Locate the cell with the specified text and output its [X, Y] center coordinate. 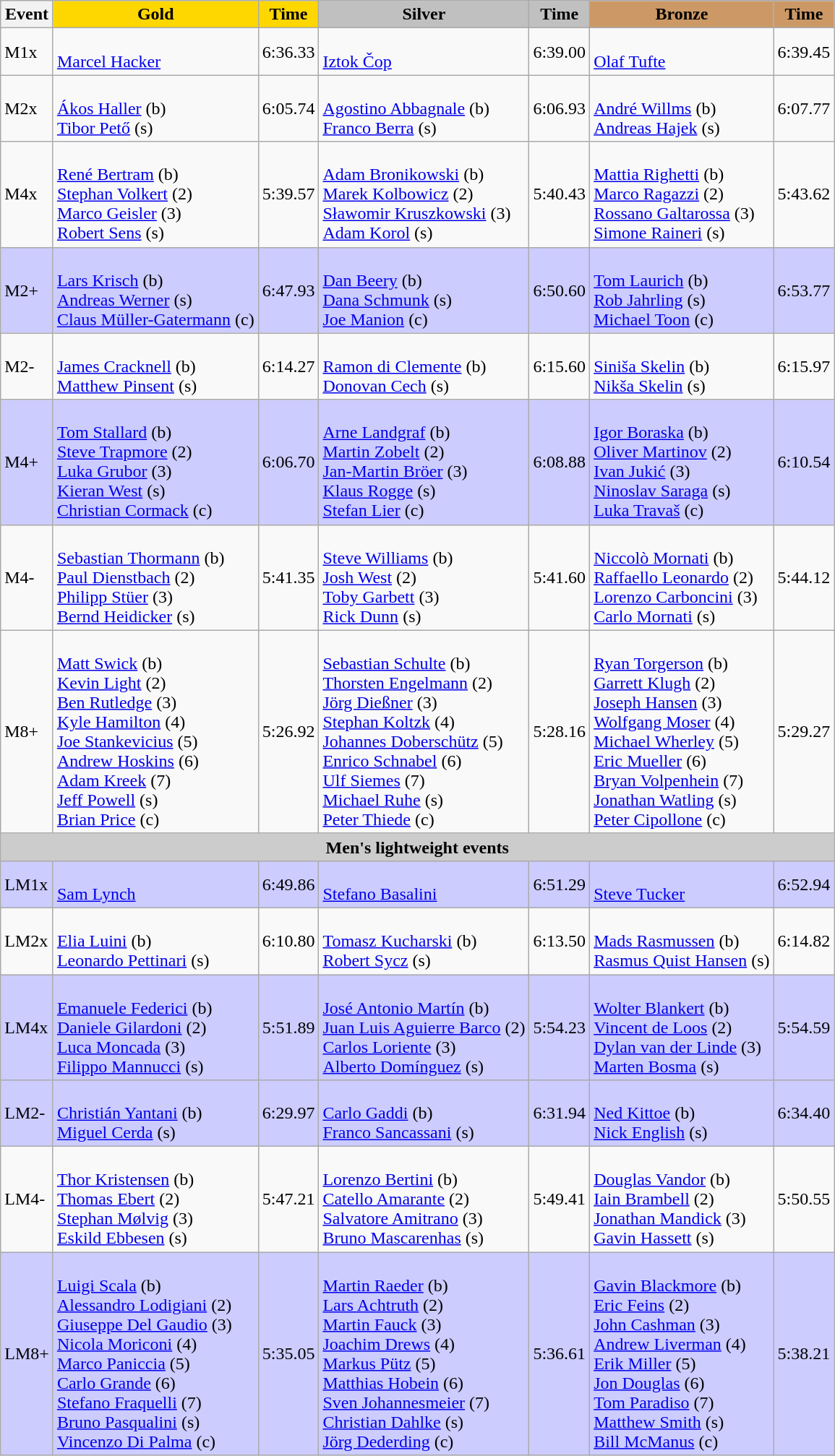
Olaf Tufte [682, 52]
Gold [155, 14]
6:14.82 [804, 941]
M8+ [27, 731]
Agostino Abbagnale (b)Franco Berra (s) [424, 108]
6:10.80 [288, 941]
Steve Tucker [682, 884]
6:15.60 [560, 366]
Lorenzo Bertini (b)Catello Amarante (2)Salvatore Amitrano (3)Bruno Mascarenhas (s) [424, 1199]
6:10.54 [804, 462]
6:14.27 [288, 366]
6:29.97 [288, 1113]
André Willms (b)Andreas Hajek (s) [682, 108]
5:41.35 [288, 577]
LM1x [27, 884]
Matt Swick (b)Kevin Light (2)Ben Rutledge (3)Kyle Hamilton (4)Joe Stankevicius (5)Andrew Hoskins (6)Adam Kreek (7)Jeff Powell (s)Brian Price (c) [155, 731]
Dan Beery (b)Dana Schmunk (s)Joe Manion (c) [424, 290]
Douglas Vandor (b)Iain Brambell (2)Jonathan Mandick (3)Gavin Hassett (s) [682, 1199]
Ákos Haller (b)Tibor Pető (s) [155, 108]
Igor Boraska (b)Oliver Martinov (2)Ivan Jukić (3)Ninoslav Saraga (s)Luka Travaš (c) [682, 462]
Mads Rasmussen (b)Rasmus Quist Hansen (s) [682, 941]
M4- [27, 577]
5:28.16 [560, 731]
Adam Bronikowski (b)Marek Kolbowicz (2)Sławomir Kruszkowski (3)Adam Korol (s) [424, 194]
5:36.61 [560, 1354]
Christián Yantani (b)Miguel Cerda (s) [155, 1113]
5:49.41 [560, 1199]
5:39.57 [288, 194]
5:43.62 [804, 194]
6:06.70 [288, 462]
6:47.93 [288, 290]
6:31.94 [560, 1113]
6:13.50 [560, 941]
Niccolò Mornati (b)Raffaello Leonardo (2)Lorenzo Carboncini (3)Carlo Mornati (s) [682, 577]
Lars Krisch (b)Andreas Werner (s)Claus Müller-Gatermann (c) [155, 290]
LM2x [27, 941]
Ramon di Clemente (b)Donovan Cech (s) [424, 366]
Sebastian Thormann (b)Paul Dienstbach (2)Philipp Stüer (3)Bernd Heidicker (s) [155, 577]
M2x [27, 108]
LM4- [27, 1199]
6:15.97 [804, 366]
5:38.21 [804, 1354]
Event [27, 14]
5:41.60 [560, 577]
5:35.05 [288, 1354]
M4+ [27, 462]
Thor Kristensen (b)Thomas Ebert (2)Stephan Mølvig (3)Eskild Ebbesen (s) [155, 1199]
6:07.77 [804, 108]
Tom Stallard (b)Steve Trapmore (2)Luka Grubor (3)Kieran West (s)Christian Cormack (c) [155, 462]
6:50.60 [560, 290]
Carlo Gaddi (b)Franco Sancassani (s) [424, 1113]
José Antonio Martín (b)Juan Luis Aguierre Barco (2)Carlos Loriente (3)Alberto Domínguez (s) [424, 1027]
M2- [27, 366]
Mattia Righetti (b)Marco Ragazzi (2)Rossano Galtarossa (3)Simone Raineri (s) [682, 194]
Tomasz Kucharski (b)Robert Sycz (s) [424, 941]
5:40.43 [560, 194]
6:51.29 [560, 884]
6:05.74 [288, 108]
Silver [424, 14]
Sam Lynch [155, 884]
LM2- [27, 1113]
Siniša Skelin (b)Nikša Skelin (s) [682, 366]
René Bertram (b)Stephan Volkert (2)Marco Geisler (3)Robert Sens (s) [155, 194]
5:26.92 [288, 731]
5:50.55 [804, 1199]
Ned Kittoe (b)Nick English (s) [682, 1113]
Gavin Blackmore (b)Eric Feins (2)John Cashman (3)Andrew Liverman (4)Erik Miller (5)Jon Douglas (6)Tom Paradiso (7)Matthew Smith (s)Bill McManus (c) [682, 1354]
6:52.94 [804, 884]
M4x [27, 194]
6:39.45 [804, 52]
M1x [27, 52]
6:08.88 [560, 462]
LM4x [27, 1027]
James Cracknell (b)Matthew Pinsent (s) [155, 366]
6:36.33 [288, 52]
6:39.00 [560, 52]
Bronze [682, 14]
6:34.40 [804, 1113]
M2+ [27, 290]
Tom Laurich (b)Rob Jahrling (s)Michael Toon (c) [682, 290]
Steve Williams (b)Josh West (2)Toby Garbett (3)Rick Dunn (s) [424, 577]
6:06.93 [560, 108]
LM8+ [27, 1354]
Marcel Hacker [155, 52]
5:44.12 [804, 577]
5:54.23 [560, 1027]
5:47.21 [288, 1199]
6:49.86 [288, 884]
Iztok Čop [424, 52]
Emanuele Federici (b)Daniele Gilardoni (2)Luca Moncada (3)Filippo Mannucci (s) [155, 1027]
6:53.77 [804, 290]
Arne Landgraf (b)Martin Zobelt (2)Jan-Martin Bröer (3)Klaus Rogge (s)Stefan Lier (c) [424, 462]
Elia Luini (b)Leonardo Pettinari (s) [155, 941]
Men's lightweight events [418, 847]
5:51.89 [288, 1027]
Stefano Basalini [424, 884]
Wolter Blankert (b)Vincent de Loos (2)Dylan van der Linde (3)Marten Bosma (s) [682, 1027]
5:29.27 [804, 731]
5:54.59 [804, 1027]
